Capture the cell that displays the provided text and extract its [x, y] central coordinate. 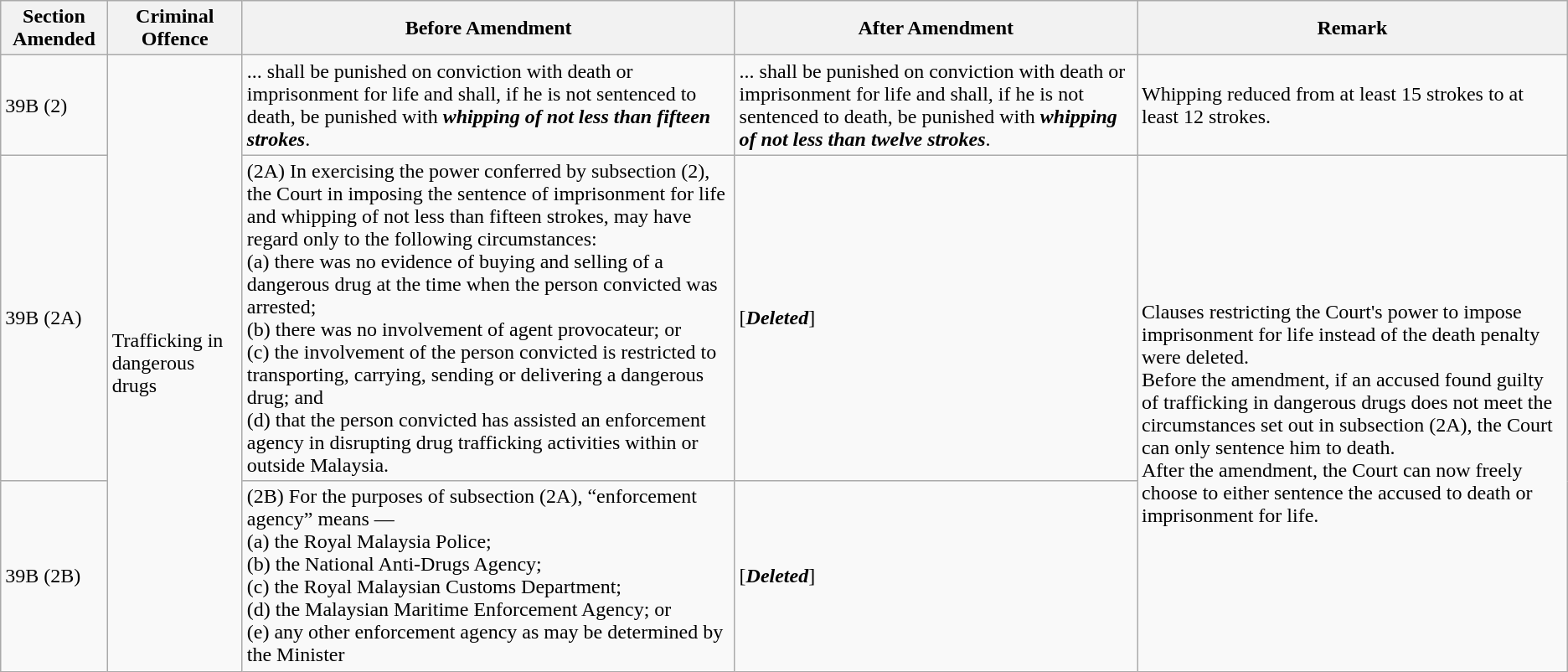
Before Amendment [488, 28]
39B (2B) [54, 576]
Section Amended [54, 28]
Whipping reduced from at least 15 strokes to at least 12 strokes. [1353, 106]
39B (2A) [54, 318]
39B (2) [54, 106]
Trafficking in dangerous drugs [174, 364]
Criminal Offence [174, 28]
After Amendment [936, 28]
Remark [1353, 28]
